Extract the (X, Y) coordinate from the center of the cell holding the provided text.  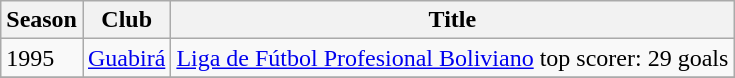
Title (452, 20)
Club (126, 20)
Guabirá (126, 58)
Season (42, 20)
1995 (42, 58)
Liga de Fútbol Profesional Boliviano top scorer: 29 goals (452, 58)
